From the cell containing the given text, extract its center point as (x, y) coordinate. 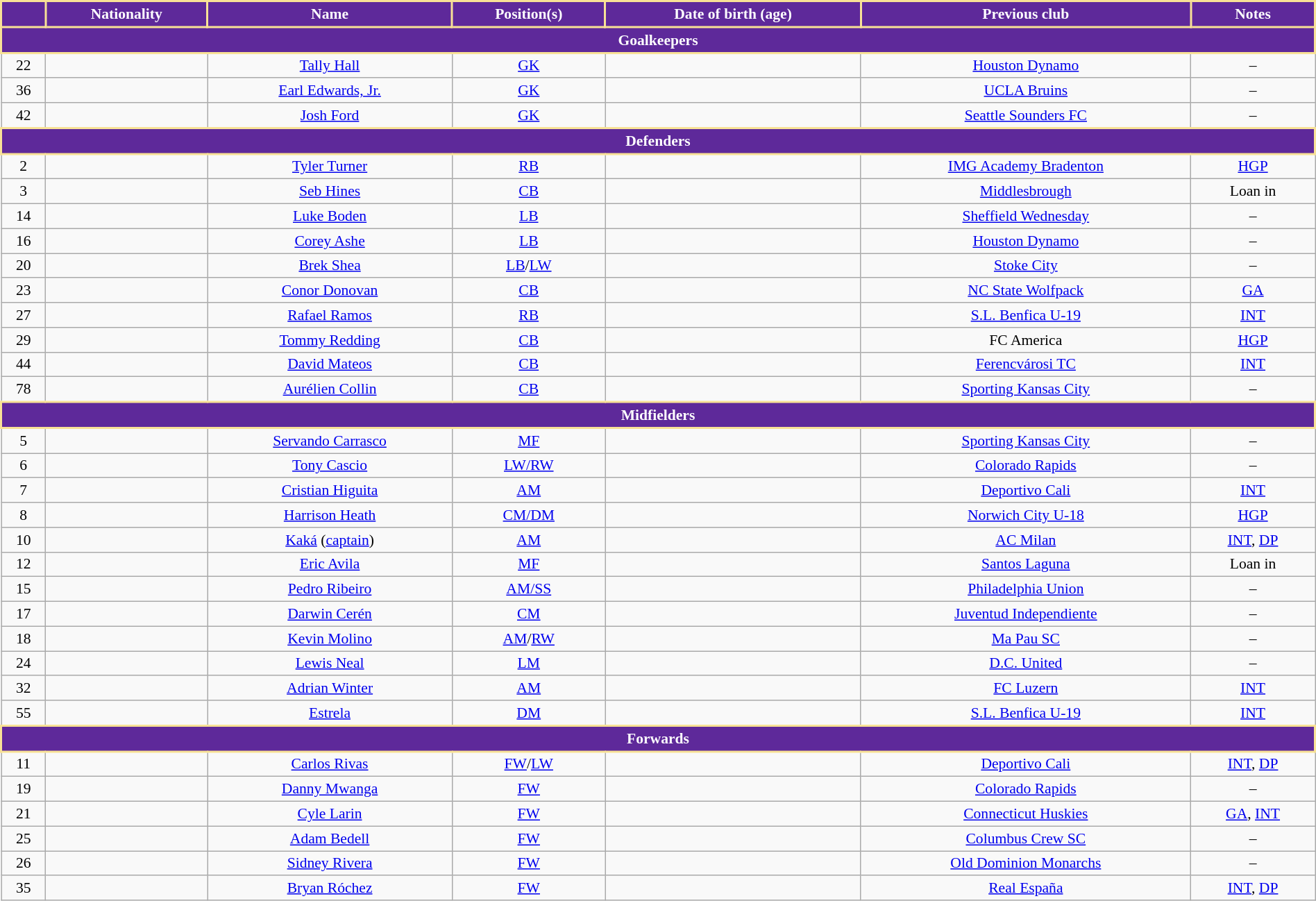
Rafael Ramos (330, 315)
36 (24, 91)
Juventud Independiente (1026, 614)
Real España (1026, 889)
Bryan Róchez (330, 889)
20 (24, 266)
AM/RW (529, 639)
FC America (1026, 340)
FW/LW (529, 764)
Midfielders (658, 415)
CM/DM (529, 515)
Darwin Cerén (330, 614)
25 (24, 839)
27 (24, 315)
Seb Hines (330, 192)
GA, INT (1254, 814)
Name (330, 14)
Cristian Higuita (330, 491)
IMG Academy Bradenton (1026, 167)
NC State Wolfpack (1026, 291)
Notes (1254, 14)
Pedro Ribeiro (330, 589)
14 (24, 217)
16 (24, 241)
LB/LW (529, 266)
FC Luzern (1026, 689)
Columbus Crew SC (1026, 839)
D.C. United (1026, 664)
3 (24, 192)
5 (24, 441)
Josh Ford (330, 115)
Norwich City U-18 (1026, 515)
Luke Boden (330, 217)
Eric Avila (330, 564)
Cyle Larin (330, 814)
Connecticut Huskies (1026, 814)
Defenders (658, 142)
44 (24, 364)
Adam Bedell (330, 839)
26 (24, 864)
23 (24, 291)
Date of birth (age) (733, 14)
22 (24, 65)
GA (1254, 291)
UCLA Bruins (1026, 91)
32 (24, 689)
Tyler Turner (330, 167)
11 (24, 764)
David Mateos (330, 364)
19 (24, 789)
Position(s) (529, 14)
Santos Laguna (1026, 564)
Old Dominion Monarchs (1026, 864)
Ma Pau SC (1026, 639)
Forwards (658, 739)
6 (24, 466)
DM (529, 713)
Tommy Redding (330, 340)
2 (24, 167)
CM (529, 614)
Earl Edwards, Jr. (330, 91)
AC Milan (1026, 540)
AM/SS (529, 589)
LW/RW (529, 466)
35 (24, 889)
Middlesbrough (1026, 192)
78 (24, 389)
55 (24, 713)
Aurélien Collin (330, 389)
Tony Cascio (330, 466)
Nationality (126, 14)
42 (24, 115)
LM (529, 664)
Harrison Heath (330, 515)
Stoke City (1026, 266)
Adrian Winter (330, 689)
21 (24, 814)
Sheffield Wednesday (1026, 217)
Sidney Rivera (330, 864)
Estrela (330, 713)
Corey Ashe (330, 241)
18 (24, 639)
Goalkeepers (658, 40)
Lewis Neal (330, 664)
Tally Hall (330, 65)
Servando Carrasco (330, 441)
24 (24, 664)
7 (24, 491)
17 (24, 614)
Ferencvárosi TC (1026, 364)
Seattle Sounders FC (1026, 115)
Brek Shea (330, 266)
Philadelphia Union (1026, 589)
Kaká (captain) (330, 540)
Carlos Rivas (330, 764)
8 (24, 515)
Danny Mwanga (330, 789)
12 (24, 564)
Previous club (1026, 14)
Kevin Molino (330, 639)
Conor Donovan (330, 291)
10 (24, 540)
15 (24, 589)
29 (24, 340)
